Return the (X, Y) coordinate for the center point of the cell that contains the specified text.  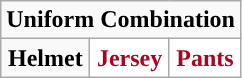
Helmet (46, 58)
Uniform Combination (121, 20)
Jersey (130, 58)
Pants (204, 58)
